For the text-containing cell, return its midpoint in (X, Y) coordinate format. 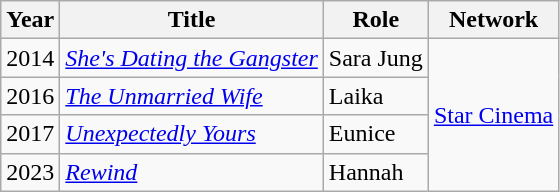
Role (376, 20)
2014 (30, 58)
Year (30, 20)
Title (192, 20)
The Unmarried Wife (192, 96)
2017 (30, 134)
Eunice (376, 134)
2023 (30, 172)
Laika (376, 96)
Hannah (376, 172)
Star Cinema (493, 115)
Rewind (192, 172)
2016 (30, 96)
Sara Jung (376, 58)
Network (493, 20)
Unexpectedly Yours (192, 134)
She's Dating the Gangster (192, 58)
